Determine the [x, y] coordinate at the center of the cell enclosing the given text.  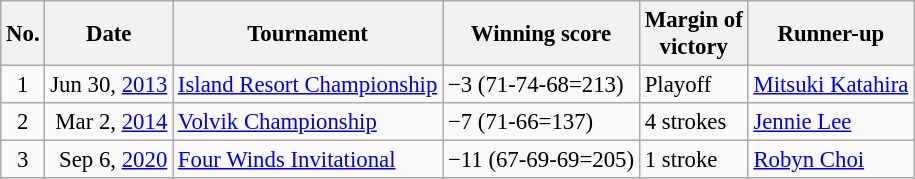
Tournament [308, 34]
Date [109, 34]
Mar 2, 2014 [109, 122]
Playoff [694, 85]
1 stroke [694, 160]
2 [23, 122]
Sep 6, 2020 [109, 160]
Winning score [542, 34]
Margin ofvictory [694, 34]
No. [23, 34]
4 strokes [694, 122]
Jennie Lee [831, 122]
Volvik Championship [308, 122]
1 [23, 85]
Island Resort Championship [308, 85]
Runner-up [831, 34]
3 [23, 160]
−3 (71-74-68=213) [542, 85]
Mitsuki Katahira [831, 85]
Jun 30, 2013 [109, 85]
−11 (67-69-69=205) [542, 160]
Four Winds Invitational [308, 160]
Robyn Choi [831, 160]
−7 (71-66=137) [542, 122]
